Locate the cell with the specified text and output its (x, y) center coordinate. 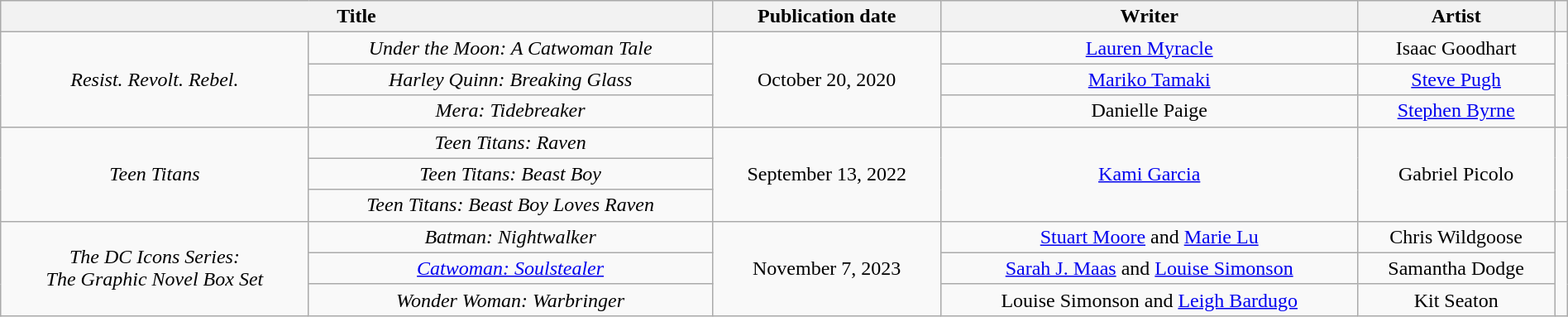
Steve Pugh (1456, 79)
Gabriel Picolo (1456, 174)
Mera: Tidebreaker (510, 111)
Wonder Woman: Warbringer (510, 300)
Teen Titans: Raven (510, 142)
November 7, 2023 (827, 268)
Artist (1456, 17)
Kami Garcia (1150, 174)
Teen Titans (155, 174)
Under the Moon: A Catwoman Tale (510, 48)
Sarah J. Maas and Louise Simonson (1150, 268)
Danielle Paige (1150, 111)
Mariko Tamaki (1150, 79)
Isaac Goodhart (1456, 48)
Samantha Dodge (1456, 268)
Writer (1150, 17)
Teen Titans: Beast Boy (510, 174)
Kit Seaton (1456, 300)
Stephen Byrne (1456, 111)
Batman: Nightwalker (510, 237)
Louise Simonson and Leigh Bardugo (1150, 300)
October 20, 2020 (827, 79)
Publication date (827, 17)
Lauren Myracle (1150, 48)
Stuart Moore and Marie Lu (1150, 237)
Chris Wildgoose (1456, 237)
Catwoman: Soulstealer (510, 268)
Harley Quinn: Breaking Glass (510, 79)
Title (356, 17)
Teen Titans: Beast Boy Loves Raven (510, 205)
September 13, 2022 (827, 174)
The DC Icons Series: The Graphic Novel Box Set (155, 268)
Resist. Revolt. Rebel. (155, 79)
